For the text-containing cell, return its midpoint in (x, y) coordinate format. 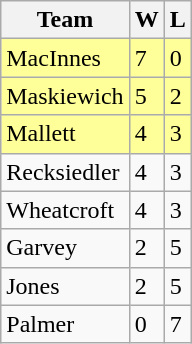
Wheatcroft (65, 210)
Recksiedler (65, 172)
Maskiewich (65, 96)
Mallett (65, 134)
Team (65, 20)
W (146, 20)
MacInnes (65, 58)
Palmer (65, 324)
Garvey (65, 248)
Jones (65, 286)
L (178, 20)
